Output the [x, y] coordinate of the center of the cell containing the given text.  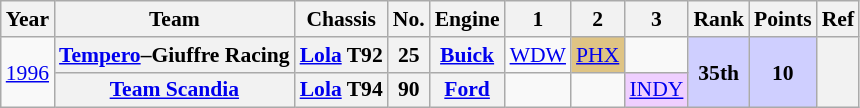
Lola T92 [342, 55]
WDW [538, 55]
2 [598, 19]
Buick [468, 55]
25 [409, 55]
Ref [838, 19]
Tempero–Giuffre Racing [174, 55]
Team Scandia [174, 90]
3 [656, 19]
PHX [598, 55]
10 [783, 72]
INDY [656, 90]
Points [783, 19]
Lola T94 [342, 90]
35th [718, 72]
90 [409, 90]
Team [174, 19]
No. [409, 19]
Rank [718, 19]
Chassis [342, 19]
Ford [468, 90]
1 [538, 19]
1996 [28, 72]
Engine [468, 19]
Year [28, 19]
